Return the (x, y) coordinate for the center point of the cell that contains the specified text.  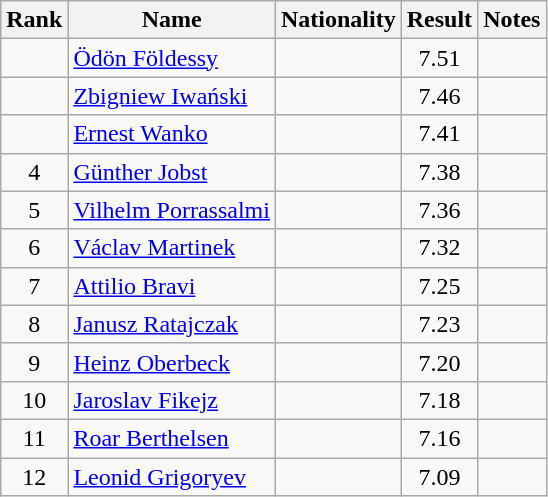
12 (34, 477)
Günther Jobst (172, 172)
7.25 (439, 286)
7.51 (439, 58)
Václav Martinek (172, 248)
Ernest Wanko (172, 134)
7.36 (439, 210)
Name (172, 20)
7.41 (439, 134)
Leonid Grigoryev (172, 477)
8 (34, 324)
7.09 (439, 477)
Roar Berthelsen (172, 438)
7.20 (439, 362)
Nationality (338, 20)
Rank (34, 20)
7.23 (439, 324)
4 (34, 172)
7.38 (439, 172)
7.46 (439, 96)
7 (34, 286)
5 (34, 210)
11 (34, 438)
Vilhelm Porrassalmi (172, 210)
Notes (512, 20)
7.16 (439, 438)
Heinz Oberbeck (172, 362)
9 (34, 362)
Attilio Bravi (172, 286)
Jaroslav Fikejz (172, 400)
Janusz Ratajczak (172, 324)
Zbigniew Iwański (172, 96)
7.32 (439, 248)
7.18 (439, 400)
Result (439, 20)
Ödön Földessy (172, 58)
6 (34, 248)
10 (34, 400)
